For the text-containing cell, return its midpoint in [x, y] coordinate format. 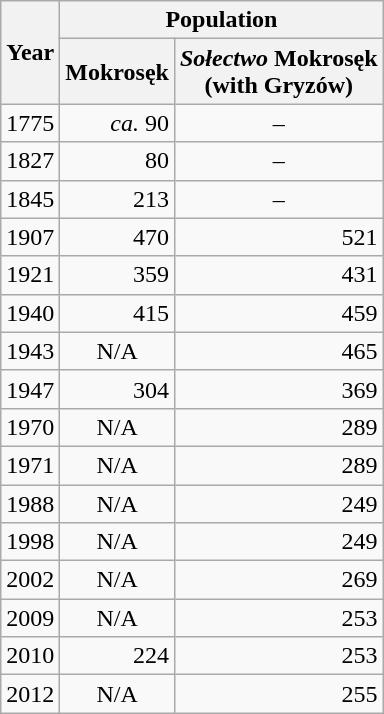
470 [118, 237]
224 [118, 656]
2002 [30, 580]
359 [118, 275]
2009 [30, 618]
521 [278, 237]
2012 [30, 694]
1947 [30, 389]
269 [278, 580]
80 [118, 161]
431 [278, 275]
255 [278, 694]
1943 [30, 351]
304 [118, 389]
1907 [30, 237]
2010 [30, 656]
Population [222, 20]
Year [30, 52]
213 [118, 199]
Mokrosęk [118, 72]
1775 [30, 123]
1970 [30, 427]
1845 [30, 199]
369 [278, 389]
1988 [30, 503]
415 [118, 313]
1940 [30, 313]
ca. 90 [118, 123]
Sołectwo Mokrosęk(with Gryzów) [278, 72]
1971 [30, 465]
1921 [30, 275]
465 [278, 351]
1827 [30, 161]
1998 [30, 542]
459 [278, 313]
